Detect which cell encompasses the target text, then output its (x, y) center coordinate. 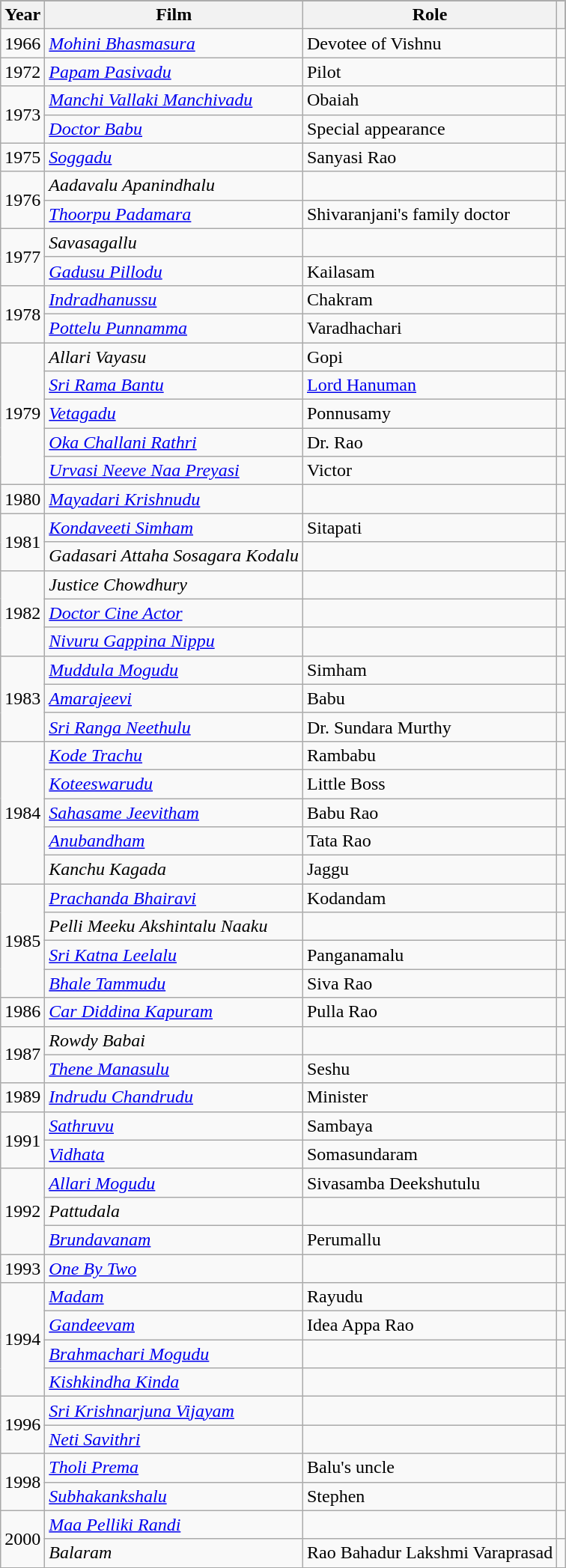
Babu Rao (430, 812)
1985 (22, 941)
Doctor Babu (174, 129)
1978 (22, 314)
Muddula Mogudu (174, 670)
Brahmachari Mogudu (174, 1354)
1994 (22, 1340)
Sri Ranga Neethulu (174, 727)
Manchi Vallaki Manchivadu (174, 100)
1998 (22, 1482)
Papam Pasivadu (174, 72)
Special appearance (430, 129)
Ponnusamy (430, 414)
Allari Vayasu (174, 357)
Victor (430, 471)
Sivasamba Deekshutulu (430, 1183)
Car Diddina Kapuram (174, 1012)
Brundavanam (174, 1239)
Lord Hanuman (430, 385)
1966 (22, 43)
Sri Katna Leelalu (174, 955)
Nivuru Gappina Nippu (174, 641)
Idea Appa Rao (430, 1326)
Aadavalu Apanindhalu (174, 186)
Pottelu Punnamma (174, 328)
Devotee of Vishnu (430, 43)
1976 (22, 200)
Thene Manasulu (174, 1069)
Shivaranjani's family doctor (430, 214)
1993 (22, 1269)
Bhale Tammudu (174, 983)
Kishkindha Kinda (174, 1382)
Sri Rama Bantu (174, 385)
Savasagallu (174, 242)
1992 (22, 1211)
1977 (22, 257)
Pilot (430, 72)
Gopi (430, 357)
Balaram (174, 1553)
1991 (22, 1140)
Indrudu Chandrudu (174, 1097)
Minister (430, 1097)
1986 (22, 1012)
Kanchu Kagada (174, 870)
Sanyasi Rao (430, 157)
Babu (430, 698)
Sitapati (430, 528)
Kode Trachu (174, 755)
Soggadu (174, 157)
Prachanda Bhairavi (174, 898)
1980 (22, 499)
Oka Challani Rathri (174, 442)
Siva Rao (430, 983)
Gadusu Pillodu (174, 271)
Pulla Rao (430, 1012)
1996 (22, 1425)
1979 (22, 414)
Tata Rao (430, 841)
Vidhata (174, 1154)
Pelli Meeku Akshintalu Naaku (174, 927)
Vetagadu (174, 414)
Rowdy Babai (174, 1040)
Sathruvu (174, 1126)
Thoorpu Padamara (174, 214)
Kodandam (430, 898)
Somasundaram (430, 1154)
Madam (174, 1297)
Maa Pelliki Randi (174, 1525)
Mohini Bhasmasura (174, 43)
2000 (22, 1539)
Balu's uncle (430, 1468)
Chakram (430, 299)
Anubandham (174, 841)
1972 (22, 72)
Gadasari Attaha Sosagara Kodalu (174, 556)
1984 (22, 812)
1989 (22, 1097)
Simham (430, 670)
1983 (22, 698)
Rayudu (430, 1297)
Role (430, 15)
One By Two (174, 1269)
Mayadari Krishnudu (174, 499)
Pattudala (174, 1211)
Tholi Prema (174, 1468)
Sri Krishnarjuna Vijayam (174, 1411)
Kondaveeti Simham (174, 528)
Subhakankshalu (174, 1496)
1975 (22, 157)
Varadhachari (430, 328)
Little Boss (430, 784)
Koteeswarudu (174, 784)
Sambaya (430, 1126)
1981 (22, 542)
Urvasi Neeve Naa Preyasi (174, 471)
Indradhanussu (174, 299)
Jaggu (430, 870)
Year (22, 15)
Kailasam (430, 271)
Sahasame Jeevitham (174, 812)
Panganamalu (430, 955)
Dr. Sundara Murthy (430, 727)
Doctor Cine Actor (174, 613)
Rambabu (430, 755)
Gandeevam (174, 1326)
Dr. Rao (430, 442)
Rao Bahadur Lakshmi Varaprasad (430, 1553)
1982 (22, 613)
Seshu (430, 1069)
Justice Chowdhury (174, 585)
1987 (22, 1055)
1973 (22, 115)
Perumallu (430, 1239)
Obaiah (430, 100)
Stephen (430, 1496)
Amarajeevi (174, 698)
Film (174, 15)
Allari Mogudu (174, 1183)
Neti Savithri (174, 1439)
